Pinpoint the cell where the given text exists, returning its (x, y) midpoint coordinate. 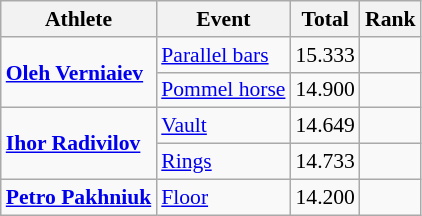
Oleh Verniaiev (78, 72)
Floor (223, 197)
15.333 (324, 55)
Parallel bars (223, 55)
Athlete (78, 19)
Rank (390, 19)
Ihor Radivilov (78, 144)
14.733 (324, 162)
Total (324, 19)
Rings (223, 162)
Event (223, 19)
Vault (223, 126)
Petro Pakhniuk (78, 197)
Pommel horse (223, 90)
14.200 (324, 197)
14.900 (324, 90)
14.649 (324, 126)
